Output the [x, y] coordinate of the center of the cell containing the given text.  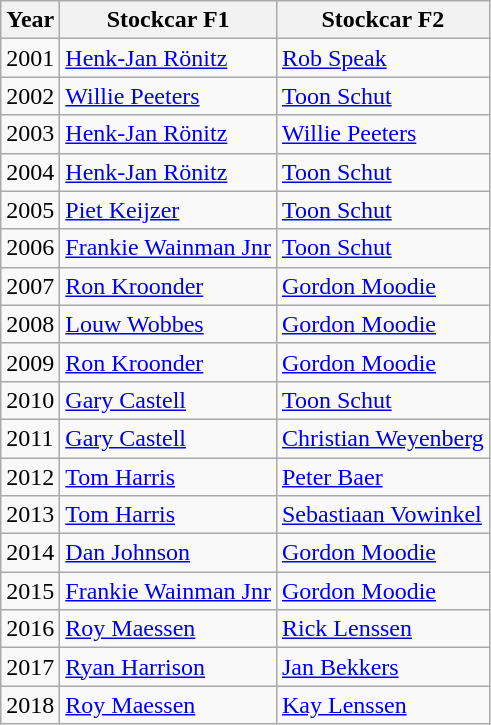
2002 [30, 96]
Rick Lenssen [382, 629]
2010 [30, 400]
Ryan Harrison [168, 667]
Sebastiaan Vowinkel [382, 515]
Dan Johnson [168, 553]
2008 [30, 324]
Kay Lenssen [382, 705]
Louw Wobbes [168, 324]
Stockcar F2 [382, 20]
2016 [30, 629]
2018 [30, 705]
2014 [30, 553]
Piet Keijzer [168, 210]
2007 [30, 286]
2013 [30, 515]
Jan Bekkers [382, 667]
2012 [30, 477]
Peter Baer [382, 477]
Year [30, 20]
2001 [30, 58]
2017 [30, 667]
2003 [30, 134]
2005 [30, 210]
Rob Speak [382, 58]
2011 [30, 438]
2006 [30, 248]
2004 [30, 172]
Christian Weyenberg [382, 438]
2015 [30, 591]
2009 [30, 362]
Stockcar F1 [168, 20]
